Locate the cell with the specified text and output its [x, y] center coordinate. 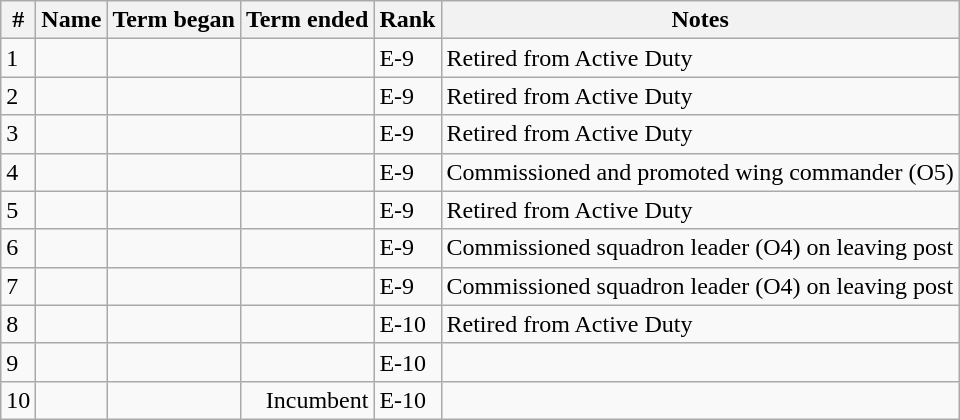
3 [18, 134]
Incumbent [307, 400]
4 [18, 172]
1 [18, 58]
8 [18, 324]
Commissioned and promoted wing commander (O5) [700, 172]
# [18, 20]
Name [72, 20]
Term began [174, 20]
6 [18, 248]
Term ended [307, 20]
7 [18, 286]
9 [18, 362]
Notes [700, 20]
2 [18, 96]
5 [18, 210]
Rank [408, 20]
10 [18, 400]
